Output the [X, Y] coordinate of the center of the cell containing the given text.  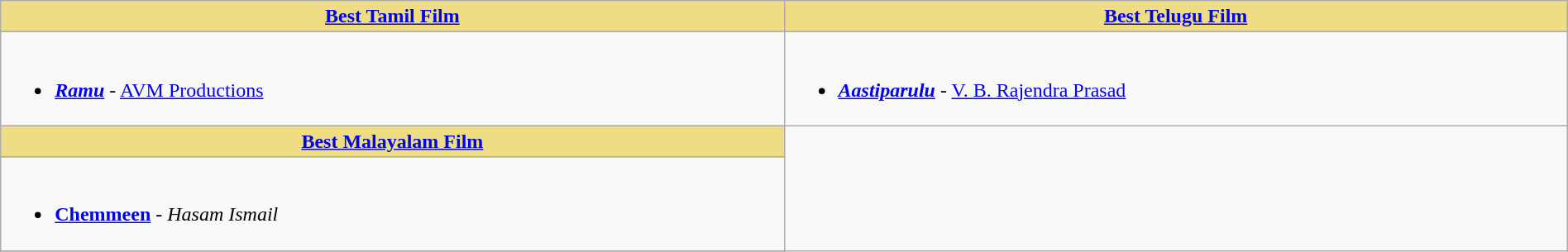
Best Telugu Film [1176, 17]
Best Tamil Film [392, 17]
Aastiparulu - V. B. Rajendra Prasad [1176, 79]
Ramu - AVM Productions [392, 79]
Chemmeen - Hasam Ismail [392, 203]
Best Malayalam Film [392, 141]
